Extract the (X, Y) coordinate from the center of the cell holding the provided text.  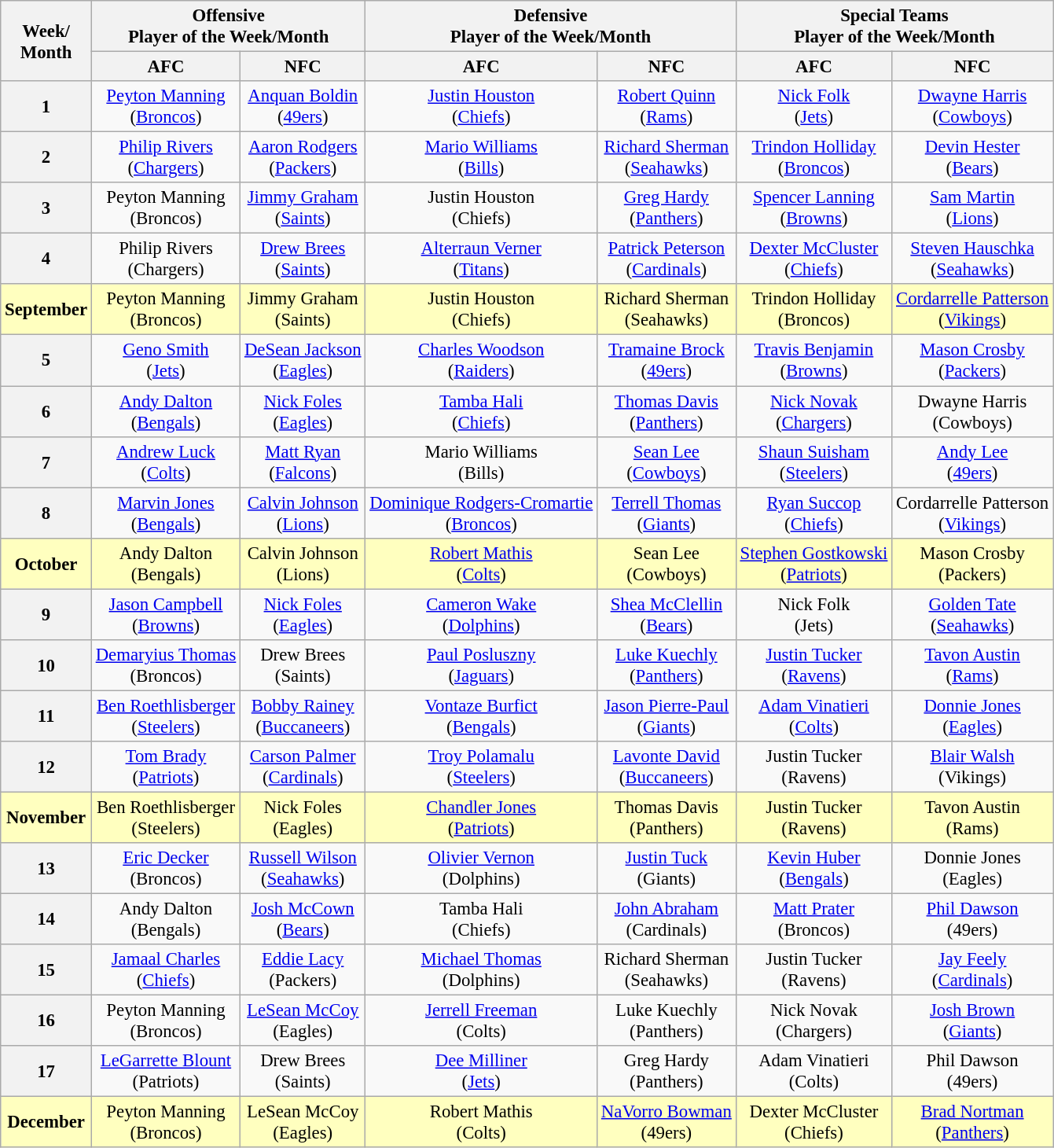
Travis Benjamin(Browns) (814, 360)
Ryan Succop(Chiefs) (814, 513)
14 (46, 920)
Shea McClellin(Bears) (667, 615)
11 (46, 716)
Cameron Wake(Dolphins) (481, 615)
6 (46, 412)
John Abraham(Cardinals) (667, 920)
13 (46, 868)
Week/Month (46, 41)
10 (46, 665)
Paul Posluszny(Jaguars) (481, 665)
3 (46, 208)
Matt Prater(Broncos) (814, 920)
Lavonte David(Buccaneers) (667, 767)
September (46, 310)
Robert Quinn(Rams) (667, 107)
Jason Pierre-Paul(Giants) (667, 716)
Jay Feely(Cardinals) (973, 970)
12 (46, 767)
Tramaine Brock(49ers) (667, 360)
Alterraun Verner(Titans) (481, 259)
Matt Ryan(Falcons) (303, 462)
Special TeamsPlayer of the Week/Month (894, 27)
2 (46, 157)
Eric Decker(Broncos) (165, 868)
Stephen Gostkowski(Patriots) (814, 563)
Justin Tuck(Giants) (667, 868)
Anquan Boldin(49ers) (303, 107)
Andrew Luck(Colts) (165, 462)
Brad Nortman(Panthers) (973, 1123)
Geno Smith(Jets) (165, 360)
5 (46, 360)
December (46, 1123)
November (46, 818)
Eddie Lacy(Packers) (303, 970)
Golden Tate(Seahawks) (973, 615)
7 (46, 462)
Chandler Jones(Patriots) (481, 818)
Vontaze Burfict(Bengals) (481, 716)
8 (46, 513)
4 (46, 259)
Andy Lee(49ers) (973, 462)
Steven Hauschka(Seahawks) (973, 259)
17 (46, 1071)
Josh McCown(Bears) (303, 920)
Charles Woodson(Raiders) (481, 360)
Josh Brown(Giants) (973, 1021)
Carson Palmer(Cardinals) (303, 767)
NaVorro Bowman(49ers) (667, 1123)
Shaun Suisham(Steelers) (814, 462)
Dee Milliner(Jets) (481, 1071)
Demaryius Thomas(Broncos) (165, 665)
Calvin Johnson(Lions) (303, 513)
DefensivePlayer of the Week/Month (550, 27)
Troy Polamalu(Steelers) (481, 767)
OffensivePlayer of the Week/Month (228, 27)
Jason Campbell(Browns) (165, 615)
15 (46, 970)
Michael Thomas(Dolphins) (481, 970)
Spencer Lanning(Browns) (814, 208)
LeGarrette Blount(Patriots) (165, 1071)
Blair Walsh(Vikings) (973, 767)
Jerrell Freeman(Colts) (481, 1021)
Aaron Rodgers(Packers) (303, 157)
Patrick Peterson(Cardinals) (667, 259)
Calvin Johnson (Lions) (303, 563)
Russell Wilson(Seahawks) (303, 868)
9 (46, 615)
1 (46, 107)
16 (46, 1021)
Bobby Rainey(Buccaneers) (303, 716)
Devin Hester(Bears) (973, 157)
Tom Brady(Patriots) (165, 767)
Dominique Rodgers-Cromartie(Broncos) (481, 513)
October (46, 563)
Marvin Jones(Bengals) (165, 513)
DeSean Jackson(Eagles) (303, 360)
Sam Martin(Lions) (973, 208)
Olivier Vernon(Dolphins) (481, 868)
Terrell Thomas(Giants) (667, 513)
Kevin Huber(Bengals) (814, 868)
Jamaal Charles(Chiefs) (165, 970)
